Find where the given text appears and provide that cell's center as [x, y] coordinate. 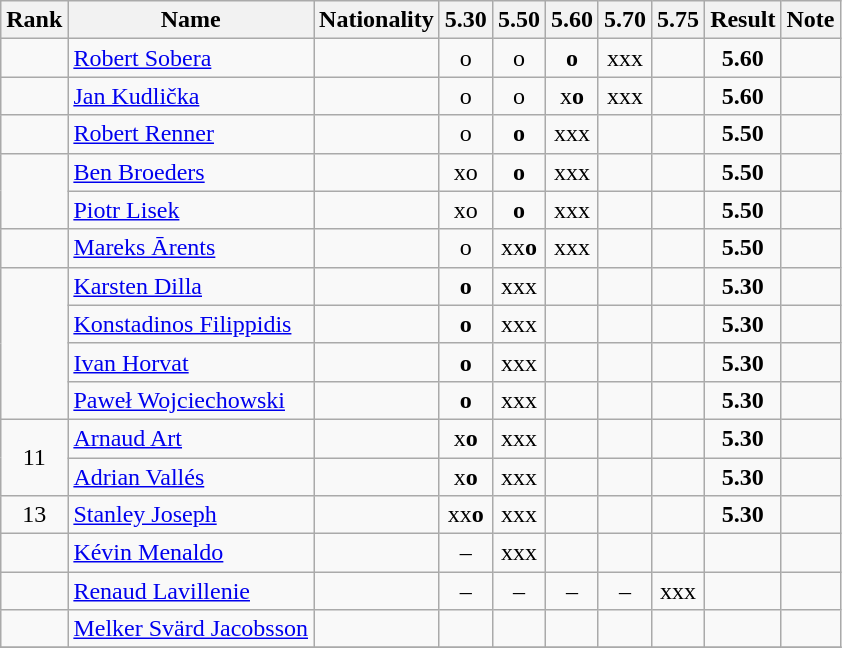
11 [34, 457]
Note [810, 20]
Jan Kudlička [191, 96]
Konstadinos Filippidis [191, 324]
13 [34, 515]
Karsten Dilla [191, 286]
5.75 [678, 20]
Arnaud Art [191, 438]
Stanley Joseph [191, 515]
Nationality [377, 20]
Name [191, 20]
Mareks Ārents [191, 248]
Robert Renner [191, 134]
Result [743, 20]
Adrian Vallés [191, 477]
Ivan Horvat [191, 362]
Kévin Menaldo [191, 553]
Melker Svärd Jacobsson [191, 629]
Robert Sobera [191, 58]
Renaud Lavillenie [191, 591]
Ben Broeders [191, 172]
5.70 [624, 20]
Piotr Lisek [191, 210]
Rank [34, 20]
Paweł Wojciechowski [191, 400]
